Search for the cell housing the specified text and yield its [X, Y] center coordinate. 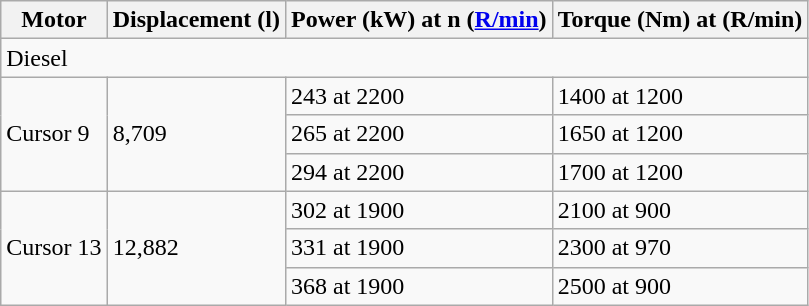
12,882 [196, 248]
Torque (Nm) at (R/min) [680, 20]
2300 at 970 [680, 248]
Cursor 9 [54, 134]
8,709 [196, 134]
1650 at 1200 [680, 134]
2500 at 900 [680, 286]
Power (kW) at n (R/min) [420, 20]
302 at 1900 [420, 210]
1700 at 1200 [680, 172]
Displacement (l) [196, 20]
294 at 2200 [420, 172]
Diesel [404, 58]
243 at 2200 [420, 96]
331 at 1900 [420, 248]
Cursor 13 [54, 248]
2100 at 900 [680, 210]
368 at 1900 [420, 286]
265 at 2200 [420, 134]
Motor [54, 20]
1400 at 1200 [680, 96]
